Return the (X, Y) coordinate for the center point of the cell that contains the specified text.  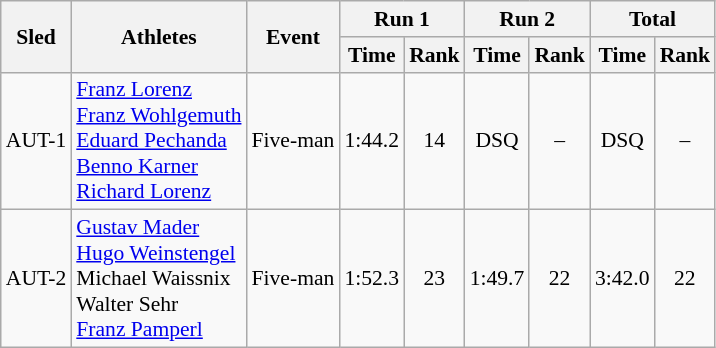
3:42.0 (622, 279)
Franz LorenzFranz WohlgemuthEduard PechandaBenno KarnerRichard Lorenz (158, 141)
AUT-1 (36, 141)
Run 1 (402, 19)
Sled (36, 36)
AUT-2 (36, 279)
Total (652, 19)
Athletes (158, 36)
23 (434, 279)
Event (294, 36)
14 (434, 141)
Gustav MaderHugo WeinstengelMichael WaissnixWalter SehrFranz Pamperl (158, 279)
1:49.7 (498, 279)
Run 2 (528, 19)
1:44.2 (372, 141)
1:52.3 (372, 279)
